Return (x, y) of the center of cell containing provided text 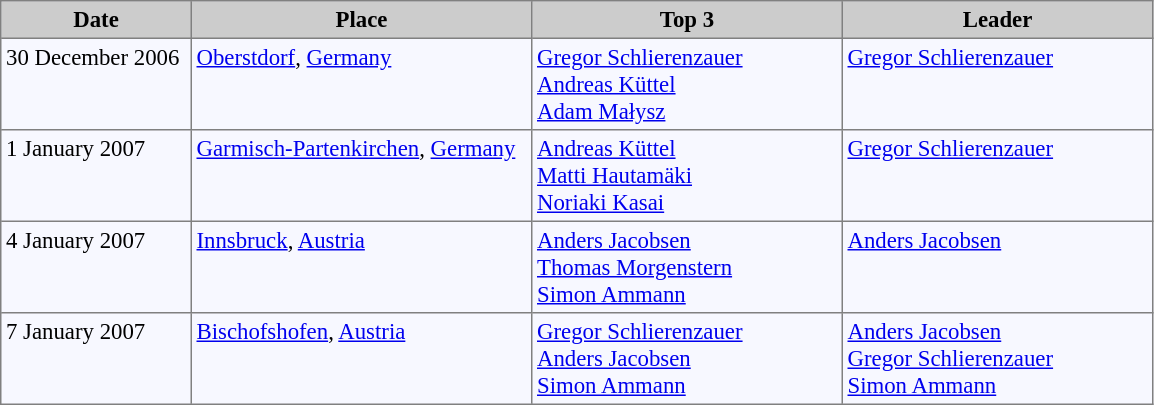
30 December 2006 (96, 84)
Innsbruck, Austria (361, 267)
1 January 2007 (96, 176)
Gregor Schlierenzauer Anders Jacobsen Simon Ammann (687, 359)
Gregor Schlierenzauer Andreas Küttel Adam Małysz (687, 84)
Place (361, 20)
Andreas Küttel Matti Hautamäki Noriaki Kasai (687, 176)
Bischofshofen, Austria (361, 359)
Anders Jacobsen (997, 267)
Date (96, 20)
Anders Jacobsen Thomas Morgenstern Simon Ammann (687, 267)
Anders Jacobsen Gregor Schlierenzauer Simon Ammann (997, 359)
7 January 2007 (96, 359)
4 January 2007 (96, 267)
Leader (997, 20)
Oberstdorf, Germany (361, 84)
Garmisch-Partenkirchen, Germany (361, 176)
Top 3 (687, 20)
